Search for the cell housing the specified text and yield its [X, Y] center coordinate. 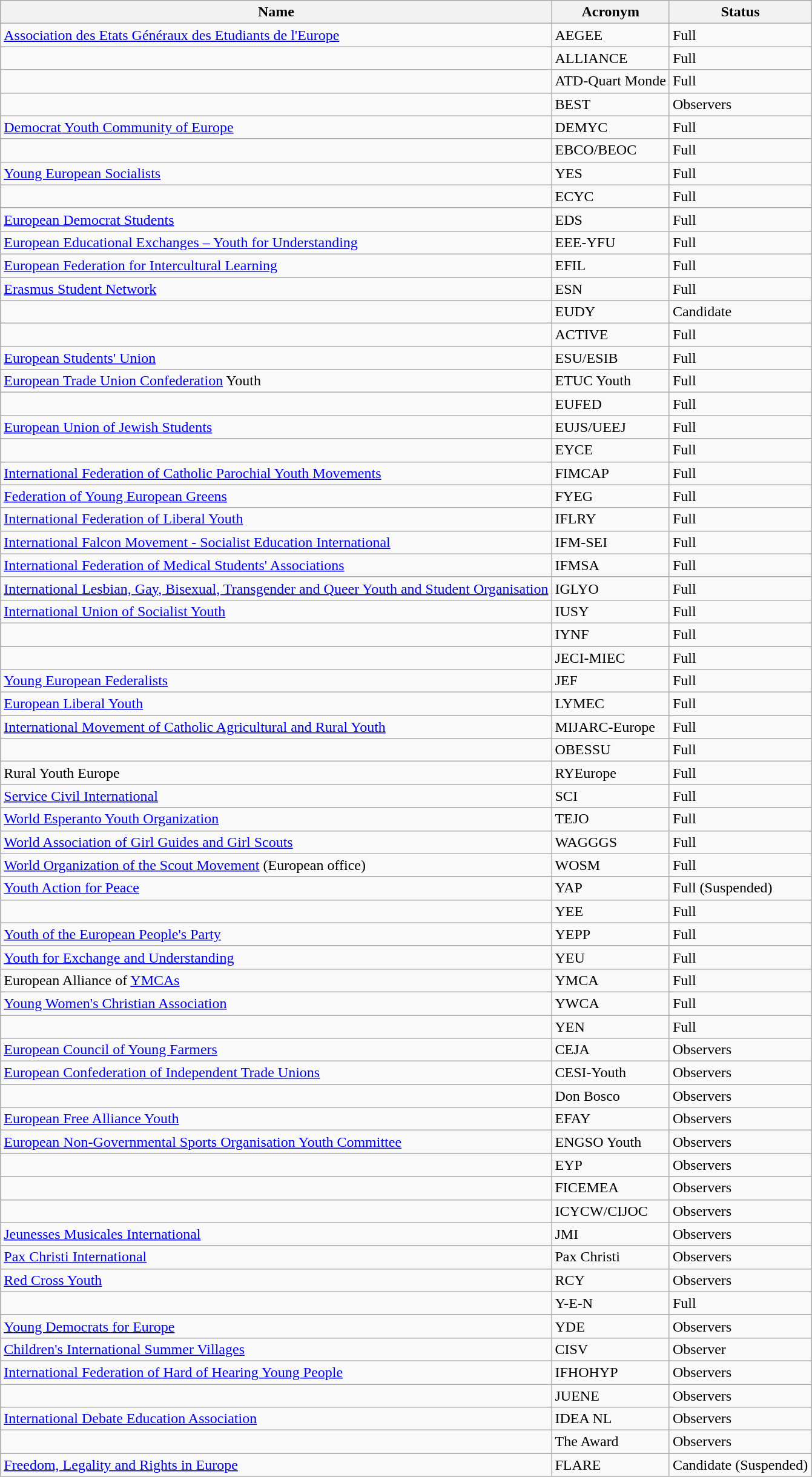
ICYCW/CIJOC [610, 1211]
IFMSA [610, 565]
YEPP [610, 934]
European Confederation of Independent Trade Unions [276, 1073]
AEGEE [610, 35]
DEMYC [610, 127]
EYCE [610, 450]
Candidate (Suspended) [740, 1465]
Y-E-N [610, 1303]
Service Civil International [276, 796]
International Falcon Movement - Socialist Education International [276, 542]
EUJS/UEEJ [610, 427]
European Alliance of YMCAs [276, 980]
FYEG [610, 496]
Rural Youth Europe [276, 773]
Pax Christi International [276, 1257]
SCI [610, 796]
Young European Socialists [276, 173]
European Trade Union Confederation Youth [276, 381]
International Movement of Catholic Agricultural and Rural Youth [276, 727]
CEJA [610, 1050]
Erasmus Student Network [276, 289]
JMI [610, 1234]
Youth for Exchange and Understanding [276, 957]
International Union of Socialist Youth [276, 611]
WAGGGS [610, 842]
European Free Alliance Youth [276, 1119]
RYEurope [610, 773]
YWCA [610, 1003]
Full (Suspended) [740, 888]
International Federation of Catholic Parochial Youth Movements [276, 473]
EEE-YFU [610, 242]
ATD-Quart Monde [610, 81]
World Esperanto Youth Organization [276, 819]
EBCO/BEOC [610, 150]
CESI-Youth [610, 1073]
ACTIVE [610, 335]
ESU/ESIB [610, 358]
CISV [610, 1349]
FLARE [610, 1465]
International Federation of Medical Students' Associations [276, 565]
International Federation of Liberal Youth [276, 519]
RCY [610, 1280]
Pax Christi [610, 1257]
YEE [610, 911]
International Lesbian, Gay, Bisexual, Transgender and Queer Youth and Student Organisation [276, 588]
Youth of the European People's Party [276, 934]
FIMCAP [610, 473]
IYNF [610, 634]
YDE [610, 1326]
Association des Etats Généraux des Etudiants de l'Europe [276, 35]
JECI-MIEC [610, 657]
Don Bosco [610, 1096]
IFM-SEI [610, 542]
Freedom, Legality and Rights in Europe [276, 1465]
Jeunesses Musicales International [276, 1234]
European Council of Young Farmers [276, 1050]
European Non-Governmental Sports Organisation Youth Committee [276, 1142]
OBESSU [610, 750]
Democrat Youth Community of Europe [276, 127]
European Educational Exchanges – Youth for Understanding [276, 242]
EUDY [610, 312]
EUFED [610, 404]
JEF [610, 681]
ALLIANCE [610, 58]
IUSY [610, 611]
World Organization of the Scout Movement (European office) [276, 865]
TEJO [610, 819]
ESN [610, 289]
The Award [610, 1442]
ECYC [610, 196]
MIJARC-Europe [610, 727]
Young Women's Christian Association [276, 1003]
ENGSO Youth [610, 1142]
ETUC Youth [610, 381]
Young European Federalists [276, 681]
IGLYO [610, 588]
JUENE [610, 1395]
YAP [610, 888]
EFAY [610, 1119]
EFIL [610, 265]
YES [610, 173]
International Federation of Hard of Hearing Young People [276, 1372]
Status [740, 12]
EDS [610, 219]
Name [276, 12]
Acronym [610, 12]
IFLRY [610, 519]
International Debate Education Association [276, 1419]
Youth Action for Peace [276, 888]
Candidate [740, 312]
BEST [610, 104]
Children's International Summer Villages [276, 1349]
European Democrat Students [276, 219]
LYMEC [610, 704]
WOSM [610, 865]
European Federation for Intercultural Learning [276, 265]
Red Cross Youth [276, 1280]
European Union of Jewish Students [276, 427]
YEN [610, 1027]
Federation of Young European Greens [276, 496]
EYP [610, 1165]
IFHOHYP [610, 1372]
European Students' Union [276, 358]
FICEMEA [610, 1188]
Young Democrats for Europe [276, 1326]
YMCA [610, 980]
Observer [740, 1349]
IDEA NL [610, 1419]
YEU [610, 957]
World Association of Girl Guides and Girl Scouts [276, 842]
European Liberal Youth [276, 704]
